Find where the given text appears and provide that cell's center as (x, y) coordinate. 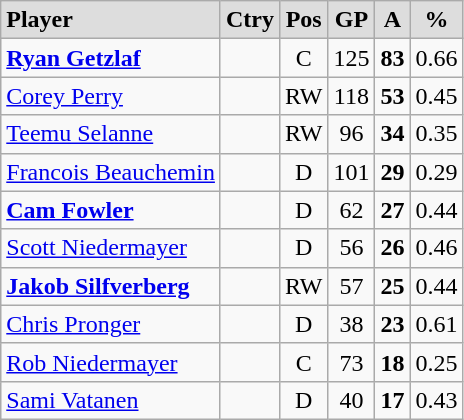
Corey Perry (111, 96)
0.35 (436, 134)
Rob Niedermayer (111, 362)
Francois Beauchemin (111, 172)
40 (352, 400)
125 (352, 58)
Ryan Getzlaf (111, 58)
Teemu Selanne (111, 134)
29 (392, 172)
Scott Niedermayer (111, 248)
23 (392, 324)
0.61 (436, 324)
57 (352, 286)
62 (352, 210)
0.29 (436, 172)
0.46 (436, 248)
Ctry (250, 20)
Jakob Silfverberg (111, 286)
83 (392, 58)
Player (111, 20)
% (436, 20)
0.66 (436, 58)
73 (352, 362)
96 (352, 134)
Chris Pronger (111, 324)
18 (392, 362)
27 (392, 210)
53 (392, 96)
34 (392, 134)
25 (392, 286)
26 (392, 248)
101 (352, 172)
Pos (303, 20)
0.25 (436, 362)
GP (352, 20)
Cam Fowler (111, 210)
118 (352, 96)
38 (352, 324)
Sami Vatanen (111, 400)
A (392, 20)
0.43 (436, 400)
0.45 (436, 96)
17 (392, 400)
56 (352, 248)
